For the text-containing cell, return its midpoint in (X, Y) coordinate format. 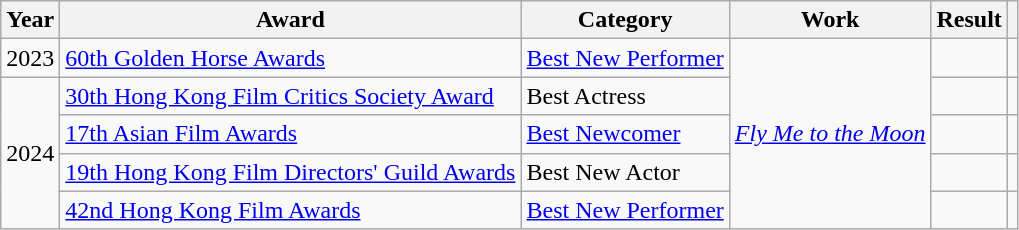
2024 (30, 153)
2023 (30, 58)
Best Actress (625, 96)
Best Newcomer (625, 134)
60th Golden Horse Awards (290, 58)
Award (290, 20)
Best New Actor (625, 172)
17th Asian Film Awards (290, 134)
Category (625, 20)
Work (830, 20)
42nd Hong Kong Film Awards (290, 210)
19th Hong Kong Film Directors' Guild Awards (290, 172)
30th Hong Kong Film Critics Society Award (290, 96)
Year (30, 20)
Fly Me to the Moon (830, 134)
Result (969, 20)
